From the cell containing the given text, extract its center point as [X, Y] coordinate. 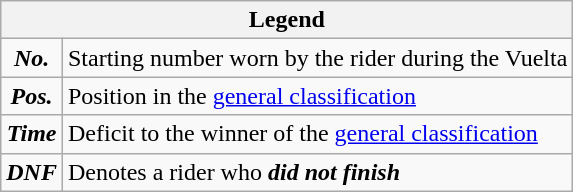
Legend [287, 20]
Pos. [32, 96]
Deficit to the winner of the general classification [317, 134]
Position in the general classification [317, 96]
Time [32, 134]
No. [32, 58]
Denotes a rider who did not finish [317, 172]
DNF [32, 172]
Starting number worn by the rider during the Vuelta [317, 58]
